Provide the (X, Y) coordinate of the cell's center where the given text is located.  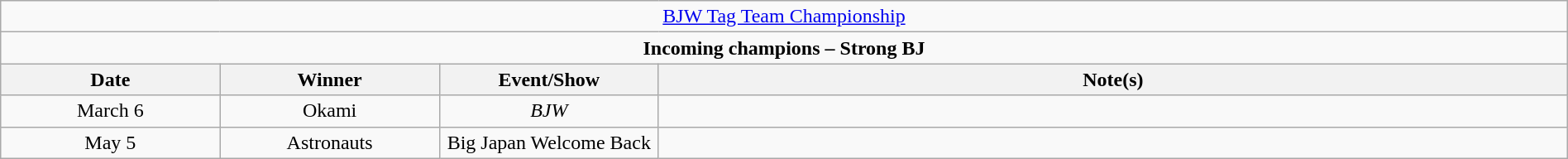
May 5 (111, 142)
Okami (329, 111)
Big Japan Welcome Back (549, 142)
Note(s) (1113, 79)
March 6 (111, 111)
Date (111, 79)
BJW (549, 111)
BJW Tag Team Championship (784, 17)
Event/Show (549, 79)
Astronauts (329, 142)
Winner (329, 79)
Incoming champions – Strong BJ (784, 48)
